Find where the given text appears and provide that cell's center as (X, Y) coordinate. 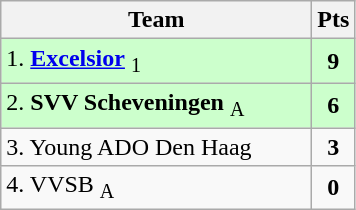
3. Young ADO Den Haag (156, 147)
1. Excelsior 1 (156, 61)
9 (334, 61)
Pts (334, 20)
6 (334, 105)
2. SVV Scheveningen A (156, 105)
4. VVSB A (156, 188)
0 (334, 188)
Team (156, 20)
3 (334, 147)
